Pinpoint the cell where the given text exists, returning its [X, Y] midpoint coordinate. 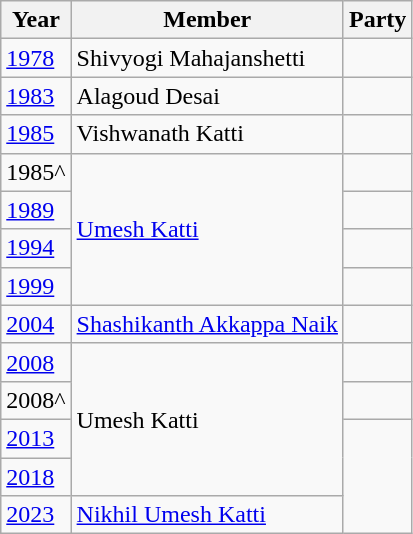
Alagoud Desai [207, 96]
Year [36, 20]
2023 [36, 515]
1985^ [36, 172]
1994 [36, 248]
Nikhil Umesh Katti [207, 515]
1985 [36, 134]
1989 [36, 210]
Shashikanth Akkappa Naik [207, 324]
Member [207, 20]
2018 [36, 477]
1978 [36, 58]
2008^ [36, 400]
1983 [36, 96]
Vishwanath Katti [207, 134]
1999 [36, 286]
2004 [36, 324]
2008 [36, 362]
Shivyogi Mahajanshetti [207, 58]
Party [377, 20]
2013 [36, 438]
